Capture the cell that displays the provided text and extract its (x, y) central coordinate. 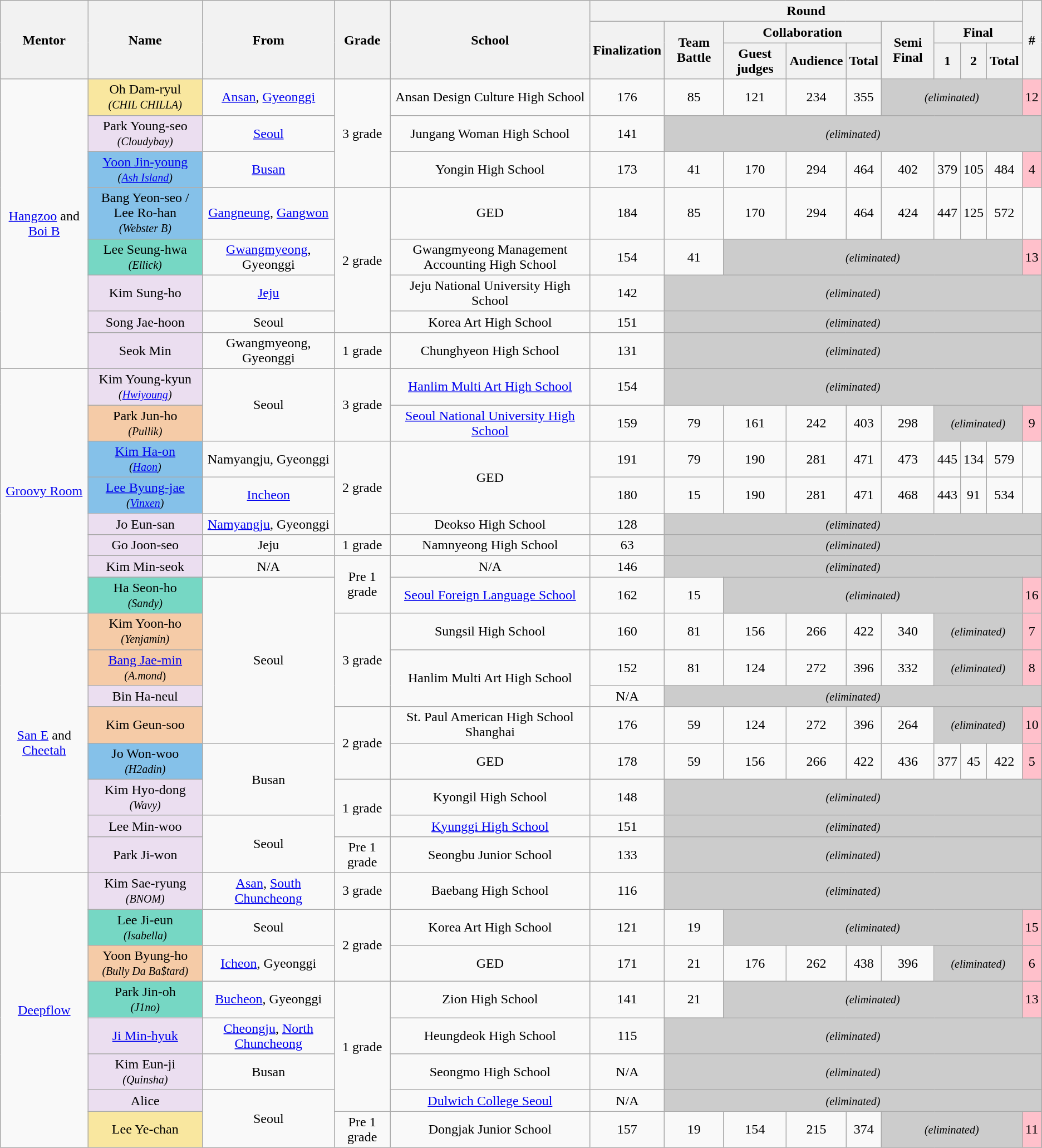
12 (1032, 97)
Deepflow (45, 1010)
173 (627, 169)
Kim Sae-ryung(BNOM) (145, 890)
63 (627, 545)
Jo Won-woo (H2adin) (145, 761)
Sungsil High School (490, 631)
Seoul Foreign Language School (490, 595)
Lee Seung-hwa(Ellick) (145, 257)
Kyongil High School (490, 797)
10 (1032, 725)
Cheongju, North Chuncheong (268, 1036)
Seoul National University High School (490, 423)
Ji Min-hyuk (145, 1036)
579 (1005, 460)
191 (627, 460)
Zion High School (490, 999)
Audience (816, 61)
157 (627, 1130)
Lee Min-woo (145, 826)
Yoon Jin-young(Ash Island) (145, 169)
Seok Min (145, 351)
Bucheon, Gyeonggi (268, 999)
Collaboration (803, 32)
Dongjak Junior School (490, 1130)
6 (1032, 964)
215 (816, 1130)
Finalization (627, 50)
Seongmo High School (490, 1072)
Kim Eun-ji(Quinsha) (145, 1072)
377 (947, 761)
Hangzoo and Boi B (45, 224)
134 (973, 460)
242 (816, 423)
Dulwich College Seoul (490, 1101)
9 (1032, 423)
11 (1032, 1130)
Namnyeong High School (490, 545)
Kyunggi High School (490, 826)
Bang Jae-min (A.mond) (145, 668)
178 (627, 761)
152 (627, 668)
From (268, 40)
Lee Ye-chan (145, 1130)
298 (908, 423)
160 (627, 631)
Kim Ha-on (Haon) (145, 460)
# (1032, 40)
Baebang High School (490, 890)
161 (755, 423)
School (490, 40)
2 (973, 61)
Semi Final (908, 50)
Team Battle (694, 50)
Jungang Woman High School (490, 134)
447 (947, 213)
Mentor (45, 40)
Lee Byung-jae(Vinxen) (145, 495)
Seongbu Junior School (490, 855)
534 (1005, 495)
424 (908, 213)
473 (908, 460)
Alice (145, 1101)
Groovy Room (45, 491)
Kim Yoon-ho (Yenjamin) (145, 631)
Ansan, Gyeonggi (268, 97)
Guest judges (755, 61)
262 (816, 964)
445 (947, 460)
146 (627, 566)
Final (978, 32)
125 (973, 213)
Park Young-seo(Cloudybay) (145, 134)
Round (806, 11)
Gangneung, Gangwon (268, 213)
Park Ji-won (145, 855)
180 (627, 495)
Name (145, 40)
San E and Cheetah (45, 743)
162 (627, 595)
Heungdeok High School (490, 1036)
16 (1032, 595)
379 (947, 169)
91 (973, 495)
Incheon (268, 495)
116 (627, 890)
Kim Min-seok (145, 566)
Chunghyeon High School (490, 351)
142 (627, 293)
436 (908, 761)
Icheon, Gyeonggi (268, 964)
264 (908, 725)
115 (627, 1036)
355 (864, 97)
171 (627, 964)
45 (973, 761)
402 (908, 169)
8 (1032, 668)
Kim Hyo-dong(Wavy) (145, 797)
234 (816, 97)
340 (908, 631)
7 (1032, 631)
Park Jin-oh(J1no) (145, 999)
Bin Ha-neul (145, 696)
Kim Young-kyun(Hwiyoung) (145, 386)
Yoon Byung-ho(Bully Da Ba$tard) (145, 964)
Kim Sung-ho (145, 293)
Park Jun-ho(Pullik) (145, 423)
443 (947, 495)
Go Joon-seo (145, 545)
105 (973, 169)
148 (627, 797)
Bang Yeon-seo / Lee Ro-han(Webster B) (145, 213)
Kim Geun-soo (145, 725)
Jeju National University High School (490, 293)
374 (864, 1130)
Song Jae-hoon (145, 322)
Lee Ji-eun (Isabella) (145, 927)
403 (864, 423)
Asan, South Chuncheong (268, 890)
Jo Eun-san (145, 524)
Ha Seon-ho(Sandy) (145, 595)
332 (908, 668)
468 (908, 495)
Oh Dam-ryul(CHIL CHILLA) (145, 97)
Ansan Design Culture High School (490, 97)
4 (1032, 169)
Deokso High School (490, 524)
572 (1005, 213)
133 (627, 855)
128 (627, 524)
484 (1005, 169)
1 (947, 61)
131 (627, 351)
184 (627, 213)
159 (627, 423)
Grade (362, 40)
Gwangmyeong Management Accounting High School (490, 257)
5 (1032, 761)
St. Paul American High School Shanghai (490, 725)
438 (864, 964)
Yongin High School (490, 169)
